Pinpoint the cell where the given text exists, returning its (x, y) midpoint coordinate. 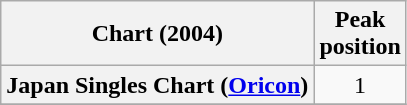
1 (360, 85)
Chart (2004) (158, 34)
Peakposition (360, 34)
Japan Singles Chart (Oricon) (158, 85)
